For the text-containing cell, return its midpoint in (x, y) coordinate format. 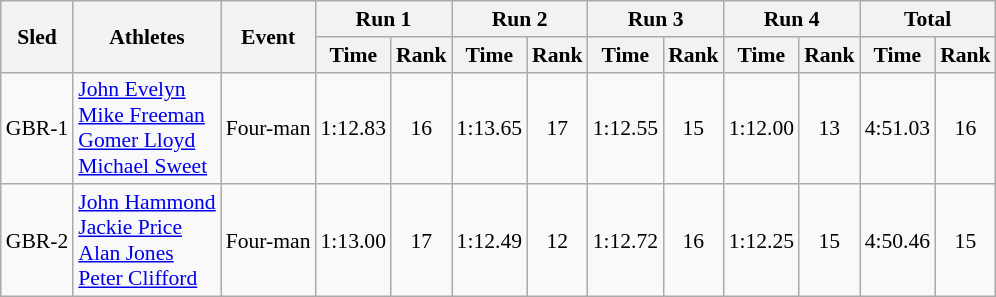
1:12.55 (626, 128)
Run 3 (656, 19)
13 (830, 128)
4:51.03 (898, 128)
Sled (37, 36)
4:50.46 (898, 241)
12 (558, 241)
John HammondJackie PriceAlan JonesPeter Clifford (146, 241)
Total (928, 19)
John EvelynMike FreemanGomer LloydMichael Sweet (146, 128)
1:12.49 (490, 241)
1:13.65 (490, 128)
GBR-2 (37, 241)
1:12.72 (626, 241)
Run 4 (792, 19)
Athletes (146, 36)
Run 2 (520, 19)
1:13.00 (354, 241)
1:12.83 (354, 128)
Event (268, 36)
1:12.00 (762, 128)
1:12.25 (762, 241)
GBR-1 (37, 128)
Run 1 (384, 19)
